Extract the (x, y) coordinate from the center of the cell holding the provided text.  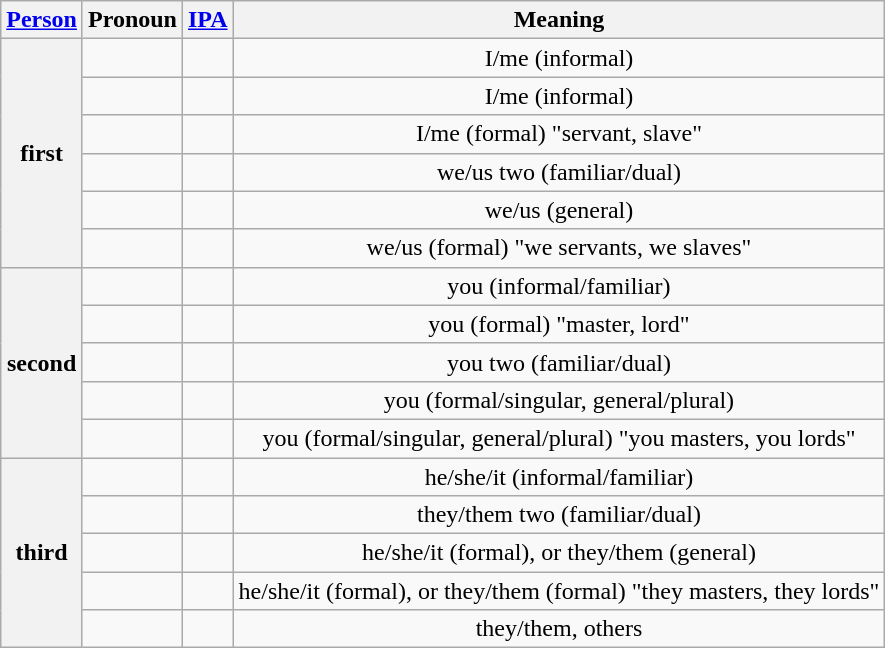
first (42, 153)
you two (familiar/dual) (559, 362)
IPA (208, 20)
you (informal/familiar) (559, 286)
they/them two (familiar/dual) (559, 515)
we/us (formal) "we servants, we slaves" (559, 248)
you (formal/singular, general/plural) (559, 400)
you (formal/singular, general/plural) "you masters, you lords" (559, 438)
they/them, others (559, 629)
he/she/it (formal), or they/them (general) (559, 553)
Pronoun (132, 20)
I/me (formal) "servant, slave" (559, 134)
Meaning (559, 20)
we/us (general) (559, 210)
he/she/it (informal/familiar) (559, 477)
Person (42, 20)
you (formal) "master, lord" (559, 324)
we/us two (familiar/dual) (559, 172)
second (42, 362)
third (42, 553)
he/she/it (formal), or they/them (formal) "they masters, they lords" (559, 591)
